Return (X, Y) of the center of cell containing provided text 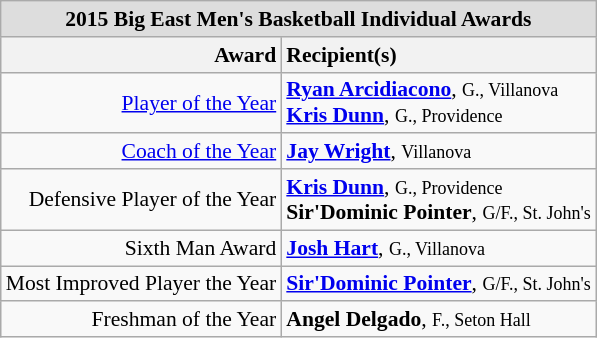
Angel Delgado, F., Seton Hall (438, 320)
Jay Wright, Villanova (438, 152)
Freshman of the Year (142, 320)
2015 Big East Men's Basketball Individual Awards (298, 19)
Most Improved Player the Year (142, 284)
Player of the Year (142, 102)
Defensive Player of the Year (142, 200)
Award (142, 55)
Josh Hart, G., Villanova (438, 248)
Coach of the Year (142, 152)
Sir'Dominic Pointer, G/F., St. John's (438, 284)
Ryan Arcidiacono, G., VillanovaKris Dunn, G., Providence (438, 102)
Recipient(s) (438, 55)
Kris Dunn, G., ProvidenceSir'Dominic Pointer, G/F., St. John's (438, 200)
Sixth Man Award (142, 248)
